Output the [X, Y] coordinate of the center of the cell containing the given text.  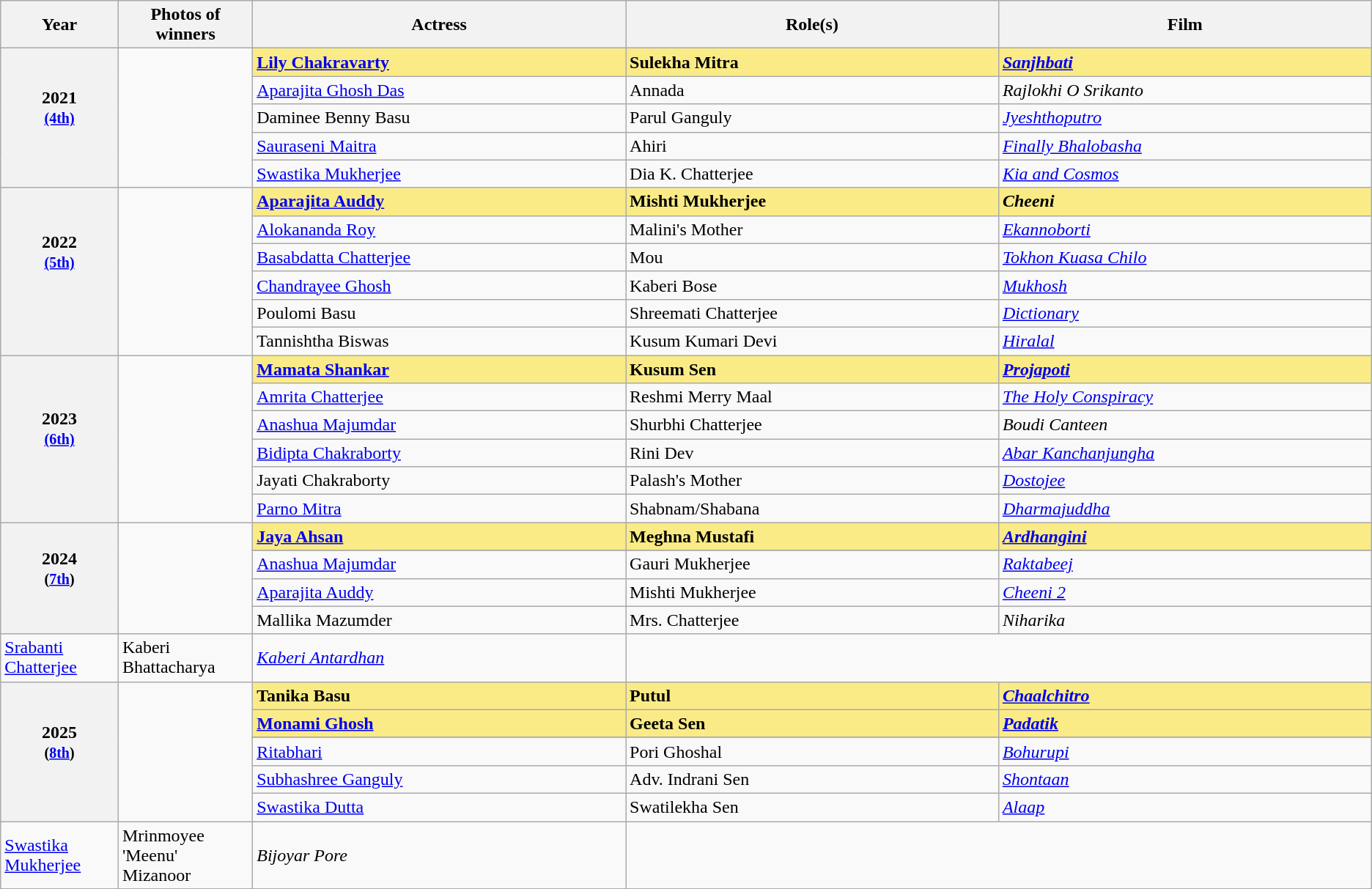
Gauri Mukherjee [812, 564]
Bidipta Chakraborty [440, 453]
Mukhosh [1184, 285]
Subhashree Ganguly [440, 779]
Role(s) [812, 25]
Mrinmoyee 'Meenu' Mizanoor [185, 855]
Mallika Mazumder [440, 620]
Jaya Ahsan [440, 536]
Kaberi Bhattacharya [185, 658]
Dia K. Chatterjee [812, 174]
Ekannoborti [1184, 229]
Adv. Indrani Sen [812, 779]
Rini Dev [812, 453]
Year [60, 25]
Ardhangini [1184, 536]
Srabanti Chatterjee [60, 658]
Cheeni 2 [1184, 592]
Tokhon Kuasa Chilo [1184, 257]
Daminee Benny Basu [440, 118]
2023(6th) [60, 438]
Malini's Mother [812, 229]
Film [1184, 25]
Tanika Basu [440, 696]
Hiralal [1184, 341]
Chandrayee Ghosh [440, 285]
Chaalchitro [1184, 696]
Mamata Shankar [440, 369]
Dharmajuddha [1184, 509]
Meghna Mustafi [812, 536]
Shabnam/Shabana [812, 509]
Raktabeej [1184, 564]
Actress [440, 25]
Aparajita Ghosh Das [440, 90]
Poulomi Basu [440, 313]
Jayati Chakraborty [440, 481]
Parno Mitra [440, 509]
Shreemati Chatterjee [812, 313]
Amrita Chatterjee [440, 397]
Finally Bhalobasha [1184, 146]
Shontaan [1184, 779]
Annada [812, 90]
Putul [812, 696]
Sauraseni Maitra [440, 146]
Dictionary [1184, 313]
Shurbhi Chatterjee [812, 425]
The Holy Conspiracy [1184, 397]
Tannishtha Biswas [440, 341]
Palash's Mother [812, 481]
Ritabhari [440, 751]
Sulekha Mitra [812, 62]
Kia and Cosmos [1184, 174]
Mou [812, 257]
Basabdatta Chatterjee [440, 257]
Bijoyar Pore [440, 855]
Photos of winners [185, 25]
Kaberi Antardhan [440, 658]
Parul Ganguly [812, 118]
Niharika [1184, 620]
Projapoti [1184, 369]
Monami Ghosh [440, 723]
Jyeshthoputro [1184, 118]
Kaberi Bose [812, 285]
Padatik [1184, 723]
Kusum Kumari Devi [812, 341]
Cheeni [1184, 202]
2021(4th) [60, 118]
Rajlokhi O Srikanto [1184, 90]
Reshmi Merry Maal [812, 397]
Dostojee [1184, 481]
Mrs. Chatterjee [812, 620]
Lily Chakravarty [440, 62]
Kusum Sen [812, 369]
Boudi Canteen [1184, 425]
Sanjhbati [1184, 62]
Pori Ghoshal [812, 751]
Geeta Sen [812, 723]
Swastika Dutta [440, 807]
Alokananda Roy [440, 229]
2022(5th) [60, 271]
Swatilekha Sen [812, 807]
Alaap [1184, 807]
Abar Kanchanjungha [1184, 453]
2025(8th) [60, 751]
Bohurupi [1184, 751]
Ahiri [812, 146]
2024(7th) [60, 578]
